Provide the (x, y) coordinate of the cell's center where the given text is located.  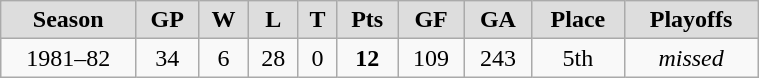
243 (498, 58)
28 (273, 58)
5th (578, 58)
GP (168, 20)
Season (68, 20)
W (224, 20)
Pts (368, 20)
109 (432, 58)
L (273, 20)
GF (432, 20)
12 (368, 58)
0 (317, 58)
missed (692, 58)
T (317, 20)
34 (168, 58)
Place (578, 20)
1981–82 (68, 58)
Playoffs (692, 20)
6 (224, 58)
GA (498, 20)
